Output the (x, y) coordinate of the center of the cell containing the given text.  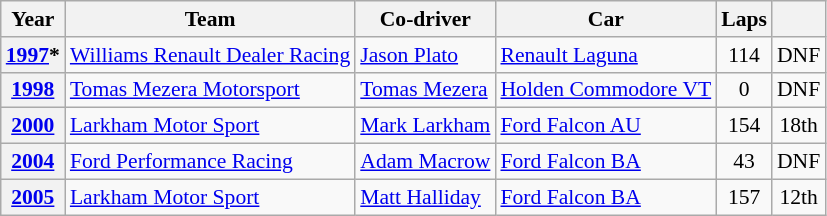
Renault Laguna (606, 55)
2000 (33, 126)
Laps (744, 19)
Tomas Mezera (425, 90)
157 (744, 197)
Adam Macrow (425, 162)
Holden Commodore VT (606, 90)
0 (744, 90)
Tomas Mezera Motorsport (210, 90)
1997* (33, 55)
154 (744, 126)
Year (33, 19)
Team (210, 19)
2004 (33, 162)
43 (744, 162)
Jason Plato (425, 55)
Car (606, 19)
Matt Halliday (425, 197)
18th (798, 126)
12th (798, 197)
Williams Renault Dealer Racing (210, 55)
Co-driver (425, 19)
Ford Performance Racing (210, 162)
Mark Larkham (425, 126)
Ford Falcon AU (606, 126)
114 (744, 55)
2005 (33, 197)
1998 (33, 90)
